Capture the cell that displays the provided text and extract its [x, y] central coordinate. 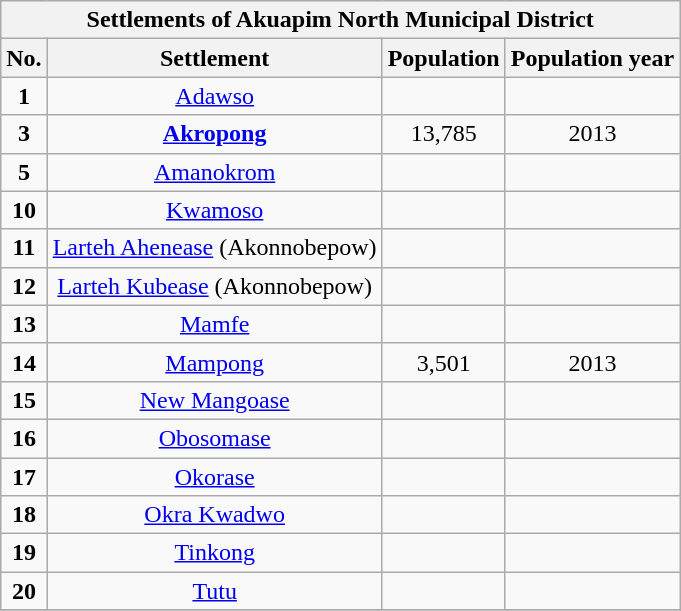
Okorase [214, 477]
13,785 [444, 134]
Population [444, 58]
Kwamoso [214, 210]
13 [24, 324]
17 [24, 477]
11 [24, 248]
Okra Kwadwo [214, 515]
Akropong [214, 134]
Population year [592, 58]
3,501 [444, 362]
12 [24, 286]
Tinkong [214, 553]
Larteh Ahenease (Akonnobepow) [214, 248]
Tutu [214, 591]
New Mangoase [214, 400]
Larteh Kubease (Akonnobepow) [214, 286]
18 [24, 515]
3 [24, 134]
15 [24, 400]
Mamfe [214, 324]
Mampong [214, 362]
Obosomase [214, 438]
16 [24, 438]
1 [24, 96]
19 [24, 553]
10 [24, 210]
5 [24, 172]
Adawso [214, 96]
14 [24, 362]
Settlement [214, 58]
20 [24, 591]
Settlements of Akuapim North Municipal District [340, 20]
No. [24, 58]
Amanokrom [214, 172]
